Detect which cell encompasses the target text, then output its [X, Y] center coordinate. 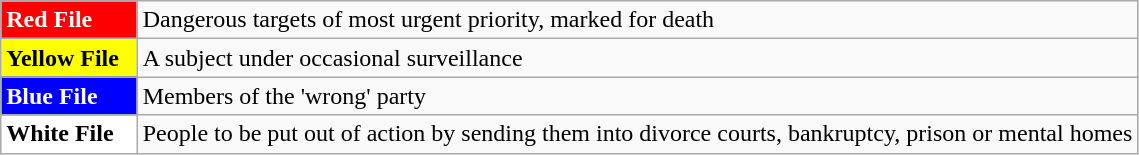
People to be put out of action by sending them into divorce courts, bankruptcy, prison or mental homes [638, 134]
Dangerous targets of most urgent priority, marked for death [638, 20]
A subject under occasional surveillance [638, 58]
Blue File [69, 96]
Yellow File [69, 58]
Members of the 'wrong' party [638, 96]
White File [69, 134]
Red File [69, 20]
